Capture the cell that displays the provided text and extract its (X, Y) central coordinate. 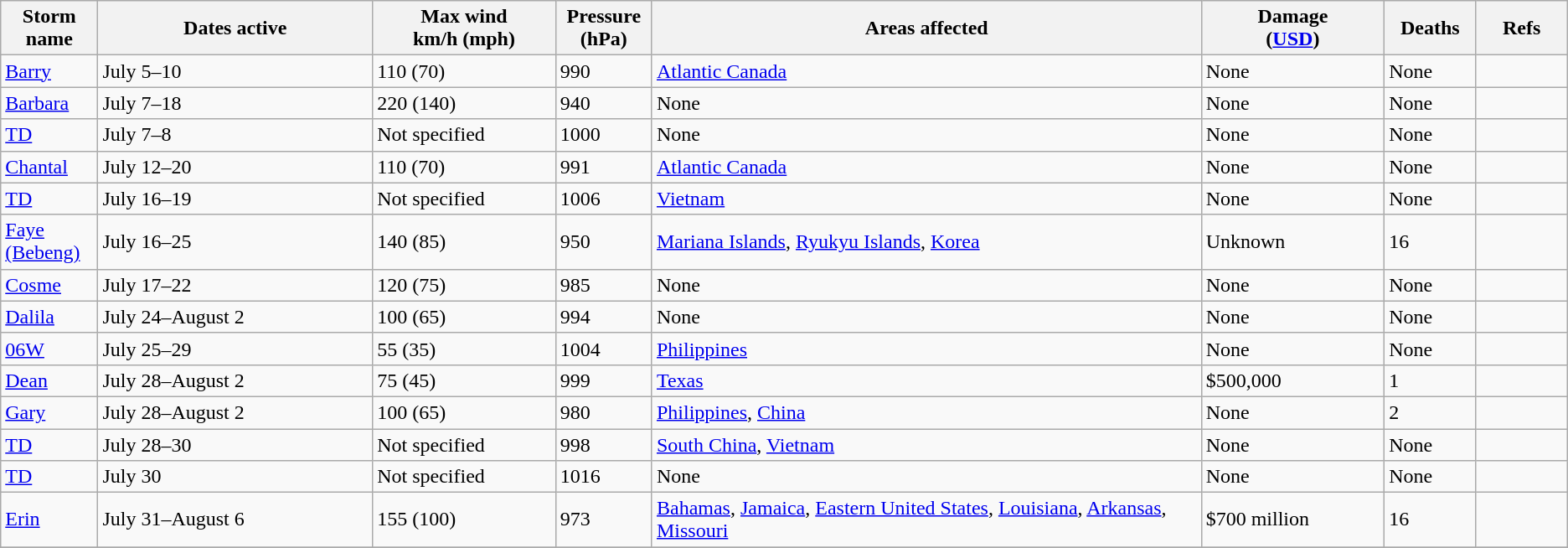
120 (75) (464, 285)
July 30 (235, 477)
991 (603, 167)
998 (603, 445)
1016 (603, 477)
Cosme (49, 285)
July 12–20 (235, 167)
155 (100) (464, 520)
Texas (926, 380)
Barbara (49, 103)
1006 (603, 199)
Vietnam (926, 199)
July 25–29 (235, 349)
July 28–30 (235, 445)
July 7–8 (235, 135)
55 (35) (464, 349)
1004 (603, 349)
Dalila (49, 317)
220 (140) (464, 103)
Faye (Bebeng) (49, 241)
Areas affected (926, 28)
Dates active (235, 28)
950 (603, 241)
July 16–19 (235, 199)
1 (1431, 380)
140 (85) (464, 241)
994 (603, 317)
Barry (49, 71)
July 17–22 (235, 285)
Bahamas, Jamaica, Eastern United States, Louisiana, Arkansas, Missouri (926, 520)
July 16–25 (235, 241)
July 24–August 2 (235, 317)
985 (603, 285)
Gary (49, 412)
990 (603, 71)
July 31–August 6 (235, 520)
Pressure(hPa) (603, 28)
940 (603, 103)
2 (1431, 412)
$500,000 (1293, 380)
Max windkm/h (mph) (464, 28)
Chantal (49, 167)
Deaths (1431, 28)
999 (603, 380)
Philippines, China (926, 412)
75 (45) (464, 380)
Unknown (1293, 241)
South China, Vietnam (926, 445)
973 (603, 520)
Refs (1521, 28)
Erin (49, 520)
$700 million (1293, 520)
Dean (49, 380)
Mariana Islands, Ryukyu Islands, Korea (926, 241)
July 7–18 (235, 103)
July 5–10 (235, 71)
1000 (603, 135)
Philippines (926, 349)
Storm name (49, 28)
Damage(USD) (1293, 28)
980 (603, 412)
06W (49, 349)
